From the cell containing the given text, extract its center point as [X, Y] coordinate. 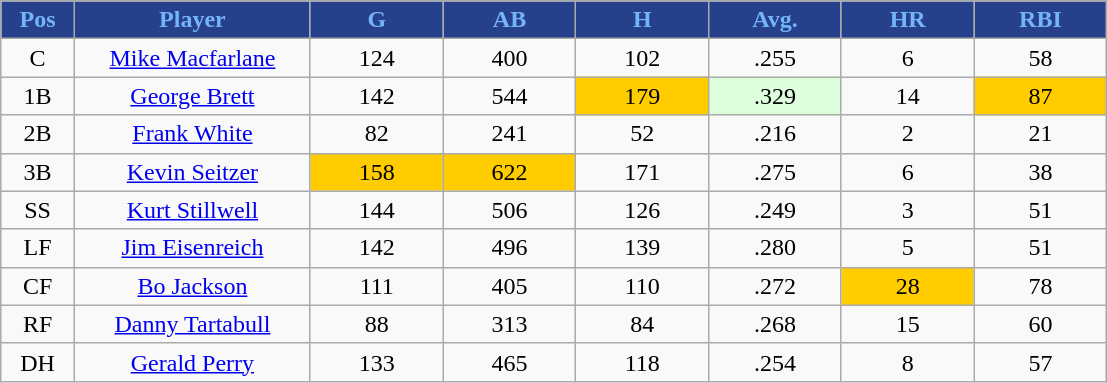
3 [908, 210]
15 [908, 324]
179 [642, 96]
.216 [776, 134]
.268 [776, 324]
LF [38, 248]
405 [510, 286]
21 [1040, 134]
133 [376, 362]
Frank White [192, 134]
.272 [776, 286]
158 [376, 172]
DH [38, 362]
2B [38, 134]
.275 [776, 172]
82 [376, 134]
38 [1040, 172]
5 [908, 248]
88 [376, 324]
Kurt Stillwell [192, 210]
102 [642, 58]
Avg. [776, 20]
465 [510, 362]
57 [1040, 362]
Pos [38, 20]
G [376, 20]
14 [908, 96]
2 [908, 134]
.249 [776, 210]
RF [38, 324]
.255 [776, 58]
241 [510, 134]
139 [642, 248]
.329 [776, 96]
544 [510, 96]
60 [1040, 324]
58 [1040, 58]
Jim Eisenreich [192, 248]
144 [376, 210]
78 [1040, 286]
126 [642, 210]
Kevin Seitzer [192, 172]
118 [642, 362]
SS [38, 210]
84 [642, 324]
Bo Jackson [192, 286]
CF [38, 286]
H [642, 20]
Danny Tartabull [192, 324]
HR [908, 20]
3B [38, 172]
RBI [1040, 20]
52 [642, 134]
313 [510, 324]
Gerald Perry [192, 362]
171 [642, 172]
C [38, 58]
400 [510, 58]
AB [510, 20]
506 [510, 210]
622 [510, 172]
110 [642, 286]
87 [1040, 96]
496 [510, 248]
.254 [776, 362]
124 [376, 58]
.280 [776, 248]
1B [38, 96]
Mike Macfarlane [192, 58]
Player [192, 20]
111 [376, 286]
28 [908, 286]
8 [908, 362]
George Brett [192, 96]
